Identify which cell holds the provided text, then report its [x, y] central coordinate. 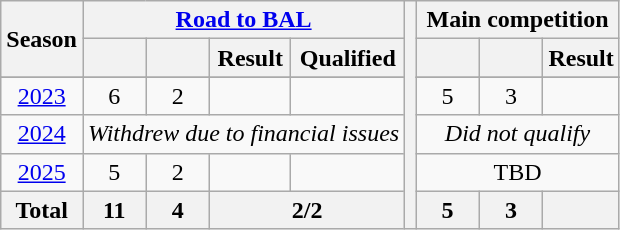
Road to BAL [243, 20]
Season [42, 39]
Main competition [518, 20]
TBD [518, 172]
2023 [42, 96]
Withdrew due to financial issues [243, 134]
Did not qualify [518, 134]
6 [114, 96]
2024 [42, 134]
Total [42, 210]
2/2 [308, 210]
11 [114, 210]
Qualified [348, 58]
2025 [42, 172]
4 [178, 210]
